Identify which cell holds the provided text, then report its (x, y) central coordinate. 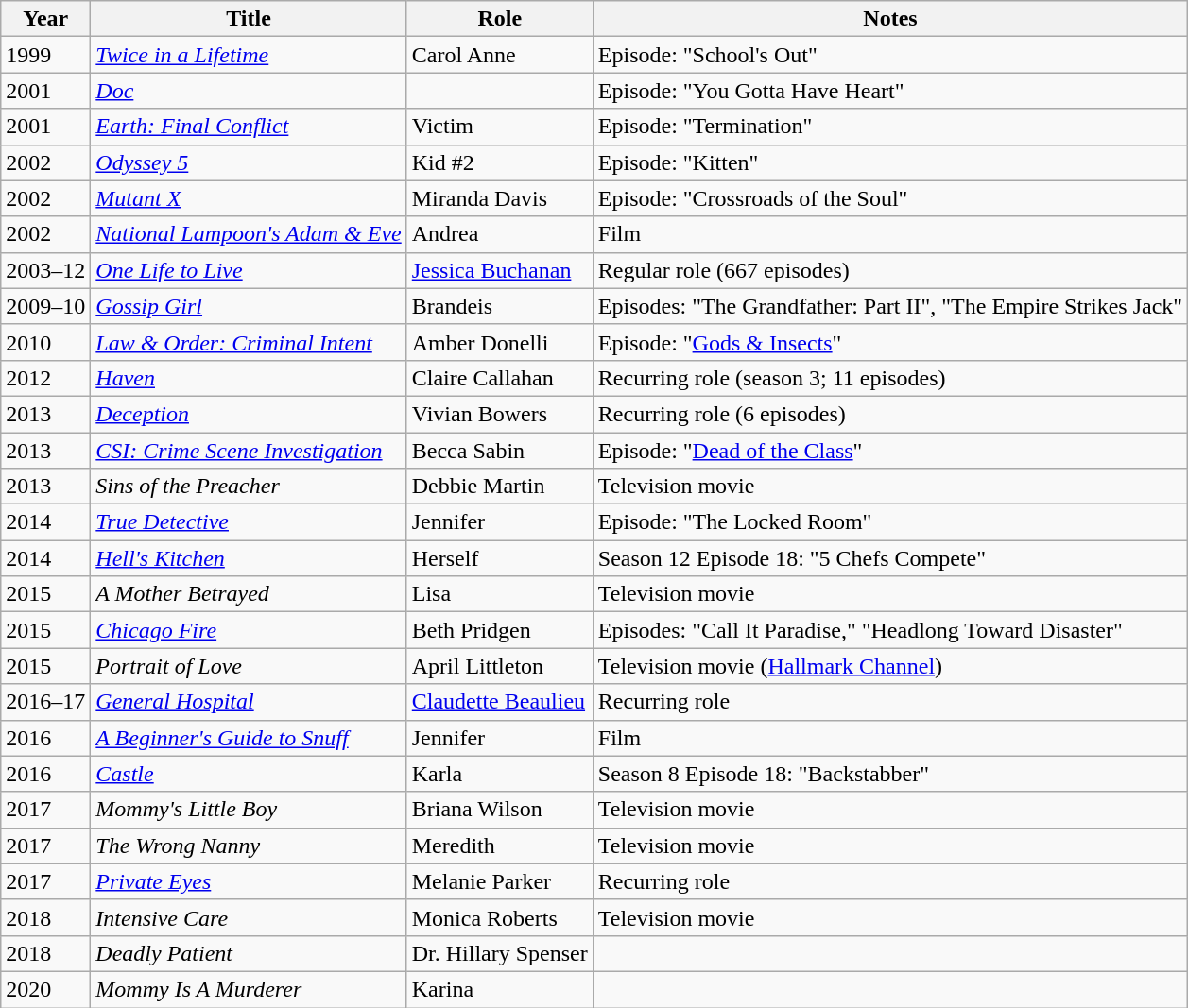
A Beginner's Guide to Snuff (249, 738)
Portrait of Love (249, 666)
Title (249, 19)
Mutant X (249, 198)
Episode: "The Locked Room" (890, 522)
April Littleton (499, 666)
Intensive Care (249, 917)
Karla (499, 774)
General Hospital (249, 702)
Lisa (499, 594)
Vivian Bowers (499, 414)
Television movie (Hallmark Channel) (890, 666)
A Mother Betrayed (249, 594)
Claire Callahan (499, 378)
Doc (249, 91)
Meredith (499, 846)
Recurring role (season 3; 11 episodes) (890, 378)
National Lampoon's Adam & Eve (249, 234)
Episode: "Termination" (890, 127)
Victim (499, 127)
Brandeis (499, 306)
Episode: "Kitten" (890, 162)
Castle (249, 774)
Law & Order: Criminal Intent (249, 342)
Andrea (499, 234)
Carol Anne (499, 55)
Debbie Martin (499, 487)
Episode: "School's Out" (890, 55)
Becca Sabin (499, 451)
Episode: "Dead of the Class" (890, 451)
Deadly Patient (249, 953)
2016–17 (45, 702)
True Detective (249, 522)
Episode: "Gods & Insects" (890, 342)
Beth Pridgen (499, 630)
Season 12 Episode 18: "5 Chefs Compete" (890, 558)
Regular role (667 episodes) (890, 270)
The Wrong Nanny (249, 846)
Kid #2 (499, 162)
Hell's Kitchen (249, 558)
2010 (45, 342)
Earth: Final Conflict (249, 127)
Gossip Girl (249, 306)
Jessica Buchanan (499, 270)
Sins of the Preacher (249, 487)
Miranda Davis (499, 198)
Mommy's Little Boy (249, 810)
Dr. Hillary Spenser (499, 953)
Episodes: "The Grandfather: Part II", "The Empire Strikes Jack" (890, 306)
Deception (249, 414)
Claudette Beaulieu (499, 702)
CSI: Crime Scene Investigation (249, 451)
Odyssey 5 (249, 162)
Role (499, 19)
1999 (45, 55)
2020 (45, 989)
Chicago Fire (249, 630)
Notes (890, 19)
Recurring role (6 episodes) (890, 414)
Year (45, 19)
Episode: "You Gotta Have Heart" (890, 91)
Haven (249, 378)
2003–12 (45, 270)
Episode: "Crossroads of the Soul" (890, 198)
Monica Roberts (499, 917)
Season 8 Episode 18: "Backstabber" (890, 774)
Episodes: "Call It Paradise," "Headlong Toward Disaster" (890, 630)
Mommy Is A Murderer (249, 989)
Briana Wilson (499, 810)
Amber Donelli (499, 342)
Twice in a Lifetime (249, 55)
Melanie Parker (499, 881)
Karina (499, 989)
Private Eyes (249, 881)
Herself (499, 558)
One Life to Live (249, 270)
2009–10 (45, 306)
2012 (45, 378)
